Locate the cell with the specified text and output its (X, Y) center coordinate. 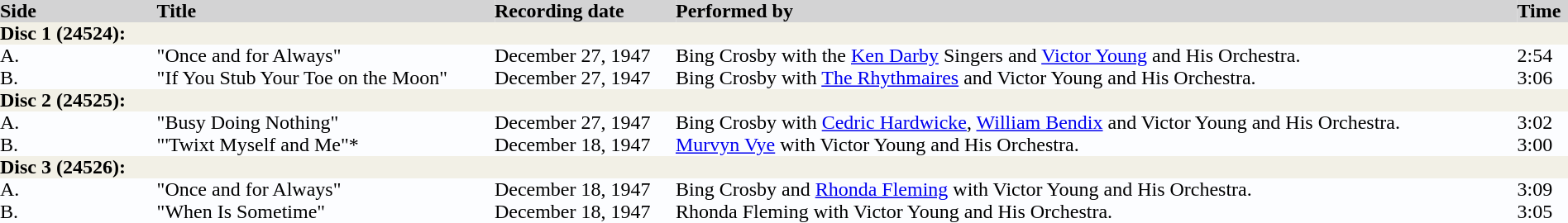
"'Twixt Myself and Me"* (326, 145)
Bing Crosby and Rhonda Fleming with Victor Young and His Orchestra. (1097, 190)
Disc 3 (24526): (784, 167)
2:54 (1542, 56)
Performed by (1097, 12)
Time (1542, 12)
Murvyn Vye with Victor Young and His Orchestra. (1097, 145)
Bing Crosby with The Rhythmaires and Victor Young and His Orchestra. (1097, 78)
3:09 (1542, 190)
"If You Stub Your Toe on the Moon" (326, 78)
Disc 2 (24525): (784, 101)
"Busy Doing Nothing" (326, 122)
Disc 1 (24524): (784, 33)
3:06 (1542, 78)
Bing Crosby with Cedric Hardwicke, William Bendix and Victor Young and His Orchestra. (1097, 122)
"When Is Sometime" (326, 211)
Recording date (586, 12)
Bing Crosby with the Ken Darby Singers and Victor Young and His Orchestra. (1097, 56)
3:05 (1542, 211)
Side (79, 12)
Rhonda Fleming with Victor Young and His Orchestra. (1097, 211)
Title (326, 12)
3:02 (1542, 122)
3:00 (1542, 145)
